Output the [x, y] coordinate of the center of the cell containing the given text.  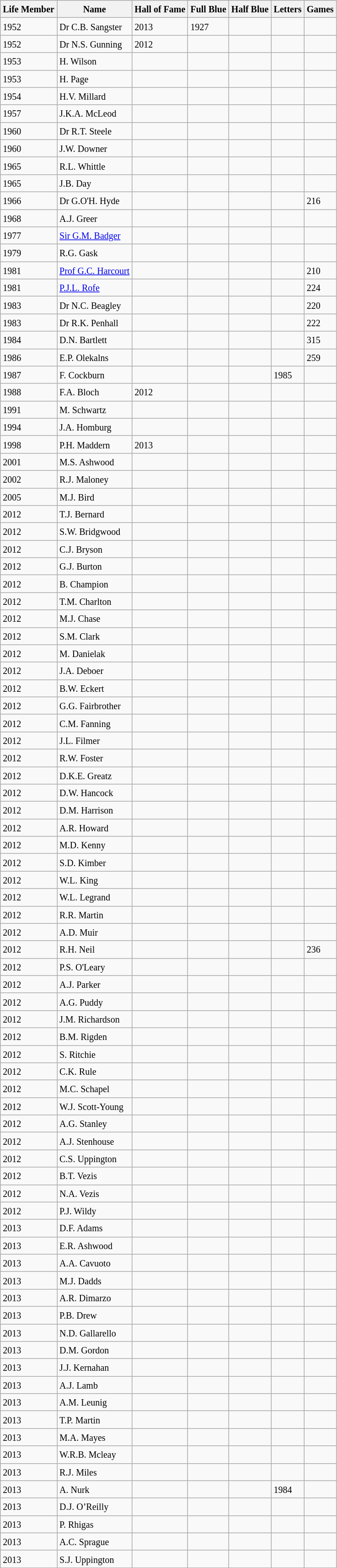
H.V. Millard [94, 96]
Dr N.C. Beagley [94, 305]
A.J. Stenhouse [94, 1141]
M.C. Schapel [94, 1089]
D.J. O’Reilly [94, 1507]
2001 [29, 462]
J.A. Homburg [94, 427]
P.J. Wildy [94, 1211]
A.A. Cavuoto [94, 1263]
H. Wilson [94, 61]
C.S. Uppington [94, 1158]
A.M. Leunig [94, 1402]
Half Blue [250, 9]
R.R. Martin [94, 915]
1966 [29, 200]
A.G. Stanley [94, 1124]
D.W. Hancock [94, 793]
G.J. Burton [94, 566]
1987 [29, 375]
P. Rhigas [94, 1524]
E.P. Olekalns [94, 357]
315 [320, 340]
R.H. Neil [94, 949]
C.K. Rule [94, 1072]
T.P. Martin [94, 1420]
W.L. King [94, 880]
J.W. Downer [94, 148]
B.M. Rigden [94, 1036]
M.J. Bird [94, 496]
B. Champion [94, 584]
P.S. O'Leary [94, 967]
Sir G.M. Badger [94, 236]
220 [320, 305]
1986 [29, 357]
D.N. Bartlett [94, 340]
Full Blue [209, 9]
S.W. Bridgwood [94, 532]
G.G. Fairbrother [94, 706]
M. Schwartz [94, 410]
A.D. Muir [94, 932]
1988 [29, 392]
S.J. Uppington [94, 1559]
A.J. Lamb [94, 1385]
224 [320, 288]
F.A. Bloch [94, 392]
B.W. Eckert [94, 688]
W.R.B. Mcleay [94, 1455]
C.M. Fanning [94, 723]
N.A. Vezis [94, 1193]
2002 [29, 479]
N.D. Gallarello [94, 1333]
A.G. Puddy [94, 1002]
E.R. Ashwood [94, 1245]
Dr G.O'H. Hyde [94, 200]
1954 [29, 96]
1994 [29, 427]
Hall of Fame [160, 9]
259 [320, 357]
R.W. Foster [94, 758]
A.C. Sprague [94, 1541]
Games [320, 9]
A.R. Howard [94, 828]
1998 [29, 444]
M. Danielak [94, 653]
M.S. Ashwood [94, 462]
Dr R.T. Steele [94, 131]
D.M. Gordon [94, 1350]
P.J.L. Rofe [94, 288]
M.J. Dadds [94, 1280]
S. Ritchie [94, 1054]
1985 [288, 375]
R.J. Maloney [94, 479]
1968 [29, 218]
R.L. Whittle [94, 166]
J.K.A. McLeod [94, 113]
1979 [29, 253]
J.M. Richardson [94, 1019]
1927 [209, 27]
W.J. Scott-Young [94, 1106]
1991 [29, 410]
T.M. Charlton [94, 601]
A. Nurk [94, 1489]
Name [94, 9]
M.D. Kenny [94, 845]
Dr C.B. Sangster [94, 27]
R.J. Miles [94, 1472]
M.A. Mayes [94, 1437]
T.J. Bernard [94, 514]
W.L. Legrand [94, 897]
222 [320, 323]
Dr N.S. Gunning [94, 44]
J.A. Deboer [94, 671]
Prof G.C. Harcourt [94, 270]
D.M. Harrison [94, 810]
Dr R.K. Penhall [94, 323]
1977 [29, 236]
R.G. Gask [94, 253]
P.B. Drew [94, 1315]
B.T. Vezis [94, 1176]
1957 [29, 113]
D.K.E. Greatz [94, 776]
F. Cockburn [94, 375]
S.M. Clark [94, 636]
C.J. Bryson [94, 549]
Letters [288, 9]
A.J. Parker [94, 984]
J.J. Kernahan [94, 1368]
J.B. Day [94, 183]
236 [320, 949]
J.L. Filmer [94, 740]
P.H. Maddern [94, 444]
A.R. Dimarzo [94, 1298]
2005 [29, 496]
Life Member [29, 9]
210 [320, 270]
A.J. Greer [94, 218]
M.J. Chase [94, 619]
216 [320, 200]
D.F. Adams [94, 1228]
H. Page [94, 79]
S.D. Kimber [94, 862]
